Scan for the cell matching the given text and deliver its (x, y) coordinate at center. 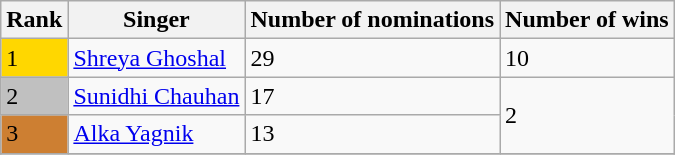
Rank (34, 20)
Number of wins (588, 20)
Shreya Ghoshal (156, 58)
17 (372, 96)
Singer (156, 20)
Alka Yagnik (156, 134)
Number of nominations (372, 20)
13 (372, 134)
10 (588, 58)
3 (34, 134)
1 (34, 58)
Sunidhi Chauhan (156, 96)
29 (372, 58)
